Provide the (X, Y) coordinate of the cell's center where the given text is located.  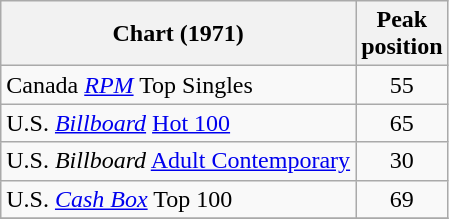
Canada RPM Top Singles (178, 85)
U.S. Billboard Adult Contemporary (178, 161)
55 (402, 85)
U.S. Cash Box Top 100 (178, 199)
65 (402, 123)
U.S. Billboard Hot 100 (178, 123)
30 (402, 161)
69 (402, 199)
Chart (1971) (178, 34)
Peakposition (402, 34)
